Scan for the cell matching the given text and deliver its (x, y) coordinate at center. 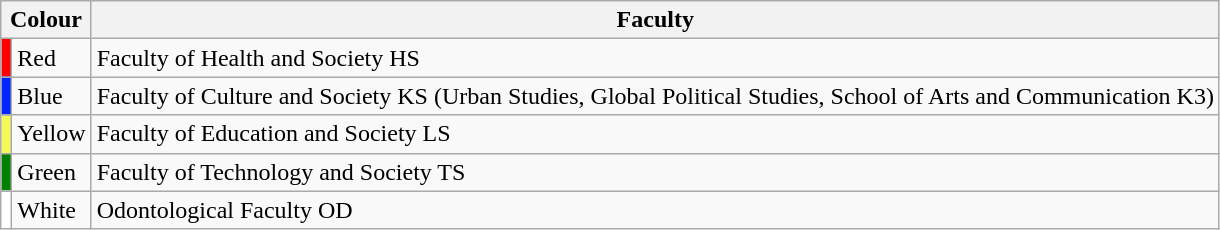
Faculty of Education and Society LS (655, 134)
Red (52, 58)
Odontological Faculty OD (655, 210)
Green (52, 172)
Faculty of Technology and Society TS (655, 172)
Faculty (655, 20)
White (52, 210)
Faculty of Culture and Society KS (Urban Studies, Global Political Studies, School of Arts and Communication K3) (655, 96)
Faculty of Health and Society HS (655, 58)
Yellow (52, 134)
Colour (46, 20)
Blue (52, 96)
